Provide the [X, Y] coordinate of the cell's center where the given text is located.  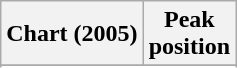
Peakposition [189, 34]
Chart (2005) [72, 34]
